Find where the given text appears and provide that cell's center as [X, Y] coordinate. 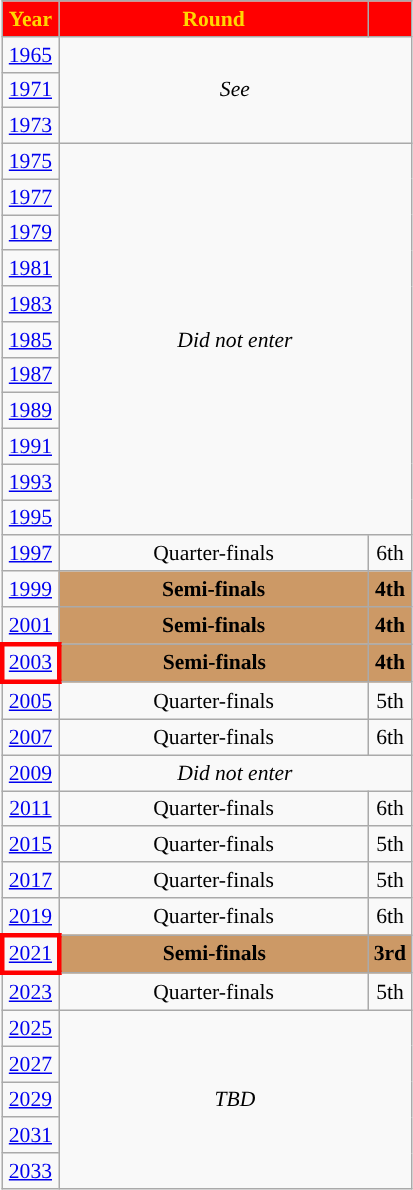
1991 [30, 447]
1979 [30, 233]
TBD [236, 1100]
2033 [30, 1171]
2021 [30, 954]
1993 [30, 482]
1997 [30, 554]
2015 [30, 845]
2007 [30, 738]
1987 [30, 375]
2027 [30, 1064]
1989 [30, 411]
1983 [30, 304]
2029 [30, 1100]
1995 [30, 518]
2009 [30, 773]
Round [214, 19]
1981 [30, 269]
1973 [30, 126]
1971 [30, 90]
2031 [30, 1136]
1999 [30, 589]
2017 [30, 880]
2003 [30, 664]
See [236, 90]
2023 [30, 992]
1975 [30, 162]
2001 [30, 626]
1977 [30, 197]
2019 [30, 916]
3rd [390, 954]
1985 [30, 340]
1965 [30, 55]
2025 [30, 1029]
2005 [30, 702]
2011 [30, 809]
Year [30, 19]
